From the cell containing the given text, extract its center point as [X, Y] coordinate. 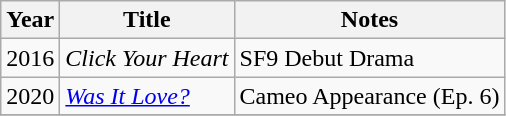
Was It Love? [147, 96]
SF9 Debut Drama [370, 58]
Year [30, 20]
Cameo Appearance (Ep. 6) [370, 96]
Click Your Heart [147, 58]
Notes [370, 20]
2020 [30, 96]
2016 [30, 58]
Title [147, 20]
